Detect which cell encompasses the target text, then output its (x, y) center coordinate. 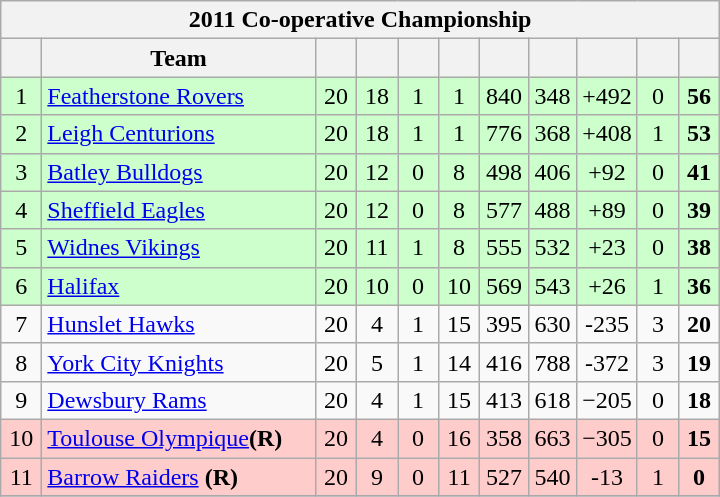
498 (504, 172)
Dewsbury Rams (179, 400)
+492 (608, 96)
-372 (608, 362)
540 (552, 477)
Halifax (179, 286)
543 (552, 286)
56 (698, 96)
527 (504, 477)
630 (552, 324)
39 (698, 210)
488 (552, 210)
663 (552, 438)
38 (698, 248)
14 (460, 362)
Sheffield Eagles (179, 210)
532 (552, 248)
358 (504, 438)
2 (22, 134)
−205 (608, 400)
368 (552, 134)
53 (698, 134)
+92 (608, 172)
348 (552, 96)
19 (698, 362)
395 (504, 324)
16 (460, 438)
York City Knights (179, 362)
555 (504, 248)
Hunslet Hawks (179, 324)
7 (22, 324)
Featherstone Rovers (179, 96)
+89 (608, 210)
−305 (608, 438)
569 (504, 286)
+23 (608, 248)
413 (504, 400)
416 (504, 362)
36 (698, 286)
+408 (608, 134)
41 (698, 172)
Widnes Vikings (179, 248)
788 (552, 362)
840 (504, 96)
+26 (608, 286)
Batley Bulldogs (179, 172)
6 (22, 286)
577 (504, 210)
Team (179, 58)
406 (552, 172)
Toulouse Olympique(R) (179, 438)
618 (552, 400)
776 (504, 134)
2011 Co-operative Championship (360, 20)
Barrow Raiders (R) (179, 477)
-13 (608, 477)
Leigh Centurions (179, 134)
-235 (608, 324)
